Pinpoint the cell where the given text exists, returning its [X, Y] midpoint coordinate. 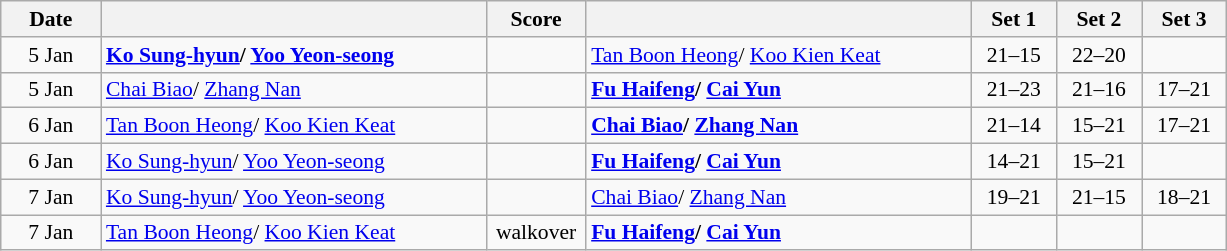
19–21 [1014, 197]
Date [51, 19]
22–20 [1098, 55]
21–16 [1098, 90]
walkover [536, 233]
18–21 [1184, 197]
Set 1 [1014, 19]
Set 3 [1184, 19]
21–14 [1014, 126]
21–23 [1014, 90]
14–21 [1014, 162]
Score [536, 19]
Set 2 [1098, 19]
